For the text-containing cell, return its midpoint in [X, Y] coordinate format. 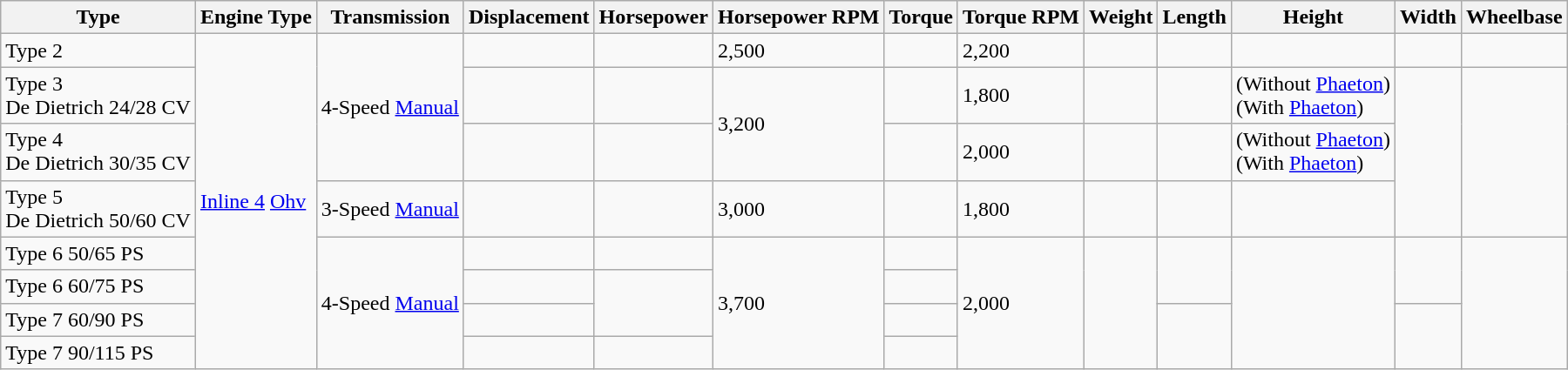
Transmission [390, 17]
3,000 [798, 209]
Type 7 90/115 PS [98, 353]
Wheelbase [1514, 17]
Type 6 50/65 PS [98, 253]
Width [1428, 17]
Horsepower [653, 17]
Horsepower RPM [798, 17]
2,200 [1021, 50]
Engine Type [256, 17]
Type 3De Dietrich 24/28 CV [98, 96]
Type [98, 17]
Type 7 60/90 PS [98, 320]
Type 5De Dietrich 50/60 CV [98, 209]
3,700 [798, 303]
Torque RPM [1021, 17]
Weight [1121, 17]
2,500 [798, 50]
3,200 [798, 124]
Inline 4 Ohv [256, 202]
Type 4De Dietrich 30/35 CV [98, 151]
Length [1194, 17]
Type 6 60/75 PS [98, 286]
Torque [921, 17]
Height [1313, 17]
3-Speed Manual [390, 209]
Displacement [529, 17]
Type 2 [98, 50]
